Pinpoint the cell where the given text exists, returning its [X, Y] midpoint coordinate. 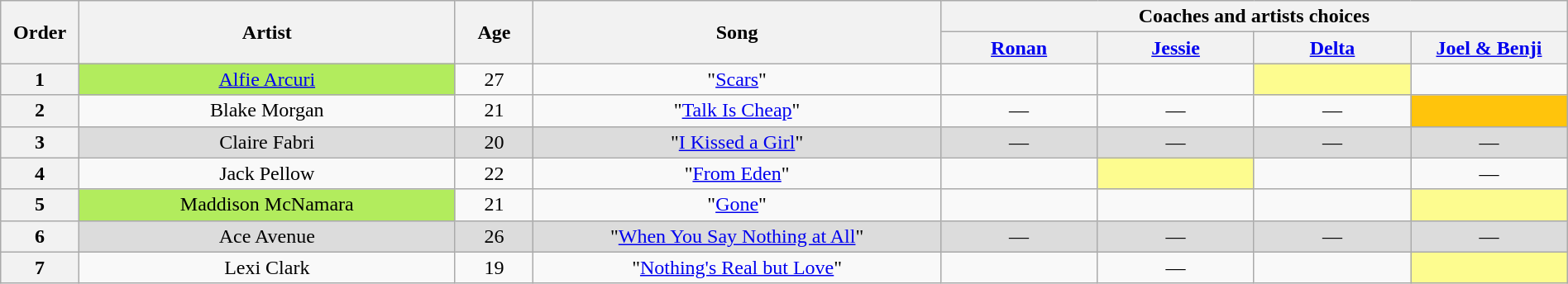
4 [40, 173]
Age [495, 32]
Artist [266, 32]
Coaches and artists choices [1254, 17]
Maddison McNamara [266, 205]
"Scars" [738, 79]
Lexi Clark [266, 267]
6 [40, 236]
Ronan [1019, 48]
Alfie Arcuri [266, 79]
Jessie [1176, 48]
7 [40, 267]
"Talk Is Cheap" [738, 111]
5 [40, 205]
Ace Avenue [266, 236]
Song [738, 32]
"Gone" [738, 205]
Blake Morgan [266, 111]
27 [495, 79]
3 [40, 142]
Joel & Benji [1489, 48]
26 [495, 236]
Claire Fabri [266, 142]
22 [495, 173]
Delta [1331, 48]
Jack Pellow [266, 173]
"I Kissed a Girl" [738, 142]
"Nothing's Real but Love" [738, 267]
"When You Say Nothing at All" [738, 236]
2 [40, 111]
1 [40, 79]
20 [495, 142]
Order [40, 32]
19 [495, 267]
"From Eden" [738, 173]
